Scan for the cell matching the given text and deliver its (x, y) coordinate at center. 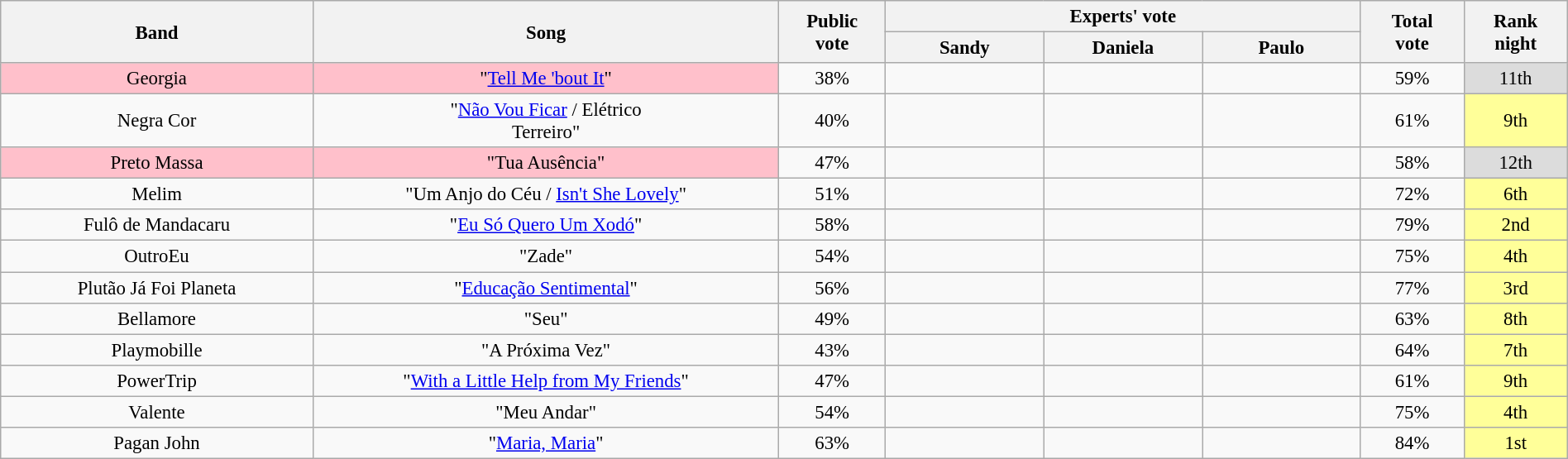
8th (1515, 318)
Paulo (1282, 48)
40% (832, 121)
79% (1413, 226)
59% (1413, 79)
Melim (157, 194)
Band (157, 31)
Totalvote (1413, 31)
PowerTrip (157, 380)
"Seu" (546, 318)
1st (1515, 443)
43% (832, 350)
Playmobille (157, 350)
"Educação Sentimental" (546, 288)
64% (1413, 350)
"Meu Andar" (546, 412)
"Não Vou Ficar / ElétricoTerreiro" (546, 121)
Experts' vote (1123, 17)
2nd (1515, 226)
Ranknight (1515, 31)
"Zade" (546, 256)
"Um Anjo do Céu / Isn't She Lovely" (546, 194)
Pagan John (157, 443)
"With a Little Help from My Friends" (546, 380)
12th (1515, 163)
Publicvote (832, 31)
"Tell Me 'bout It" (546, 79)
38% (832, 79)
"Tua Ausência" (546, 163)
Bellamore (157, 318)
6th (1515, 194)
11th (1515, 79)
"A Próxima Vez" (546, 350)
51% (832, 194)
Negra Cor (157, 121)
"Maria, Maria" (546, 443)
Song (546, 31)
Sandy (965, 48)
77% (1413, 288)
72% (1413, 194)
56% (832, 288)
Fulô de Mandacaru (157, 226)
"Eu Só Quero Um Xodó" (546, 226)
7th (1515, 350)
Valente (157, 412)
Georgia (157, 79)
Preto Massa (157, 163)
84% (1413, 443)
49% (832, 318)
Plutão Já Foi Planeta (157, 288)
Daniela (1123, 48)
OutroEu (157, 256)
3rd (1515, 288)
